Find where the given text appears and provide that cell's center as (X, Y) coordinate. 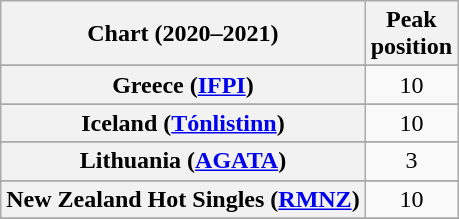
3 (411, 161)
New Zealand Hot Singles (RMNZ) (183, 199)
Iceland (Tónlistinn) (183, 123)
Peakposition (411, 34)
Chart (2020–2021) (183, 34)
Lithuania (AGATA) (183, 161)
Greece (IFPI) (183, 85)
